Identify which cell holds the provided text, then report its [x, y] central coordinate. 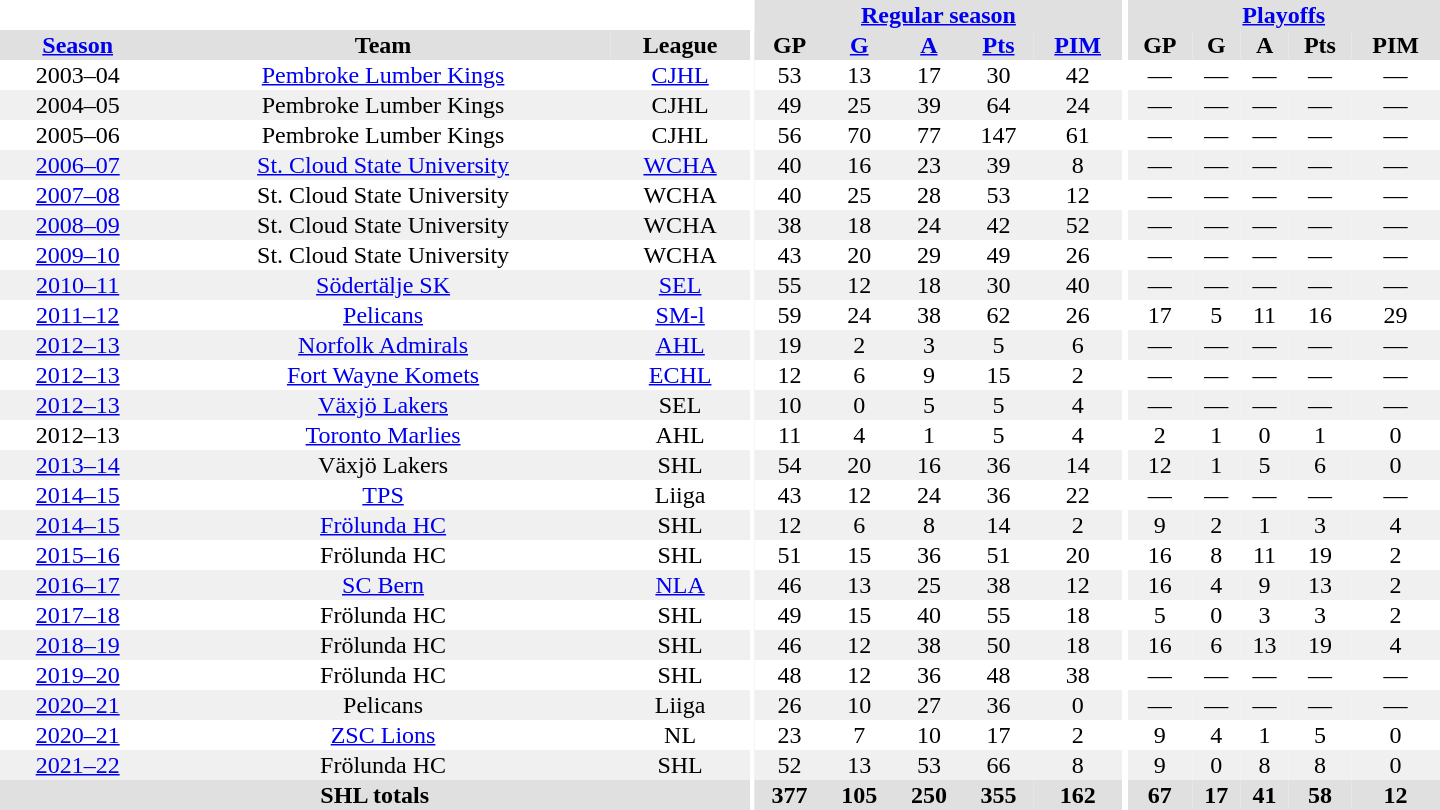
ECHL [680, 375]
2017–18 [78, 615]
2005–06 [78, 135]
67 [1160, 795]
64 [999, 105]
SM-l [680, 315]
ZSC Lions [382, 735]
62 [999, 315]
66 [999, 765]
54 [790, 465]
Toronto Marlies [382, 435]
27 [929, 705]
59 [790, 315]
377 [790, 795]
Södertälje SK [382, 285]
SC Bern [382, 585]
2013–14 [78, 465]
22 [1078, 495]
250 [929, 795]
162 [1078, 795]
2021–22 [78, 765]
Team [382, 45]
NL [680, 735]
41 [1264, 795]
NLA [680, 585]
50 [999, 645]
2006–07 [78, 165]
7 [859, 735]
Playoffs [1284, 15]
TPS [382, 495]
105 [859, 795]
Norfolk Admirals [382, 345]
SHL totals [374, 795]
61 [1078, 135]
2008–09 [78, 225]
Fort Wayne Komets [382, 375]
2004–05 [78, 105]
League [680, 45]
147 [999, 135]
2011–12 [78, 315]
Season [78, 45]
2007–08 [78, 195]
2015–16 [78, 555]
2010–11 [78, 285]
2003–04 [78, 75]
58 [1320, 795]
2019–20 [78, 675]
28 [929, 195]
355 [999, 795]
2018–19 [78, 645]
56 [790, 135]
2009–10 [78, 255]
70 [859, 135]
77 [929, 135]
2016–17 [78, 585]
Regular season [938, 15]
